Detect which cell encompasses the target text, then output its [x, y] center coordinate. 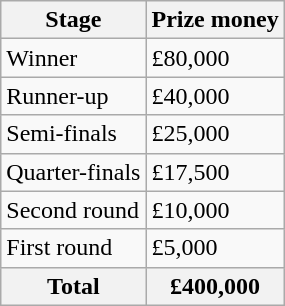
£10,000 [215, 210]
Second round [74, 210]
Semi-finals [74, 134]
Runner-up [74, 96]
£40,000 [215, 96]
£25,000 [215, 134]
Total [74, 286]
£80,000 [215, 58]
First round [74, 248]
£400,000 [215, 286]
£5,000 [215, 248]
Prize money [215, 20]
Quarter-finals [74, 172]
Winner [74, 58]
£17,500 [215, 172]
Stage [74, 20]
